For the text-containing cell, return its midpoint in [X, Y] coordinate format. 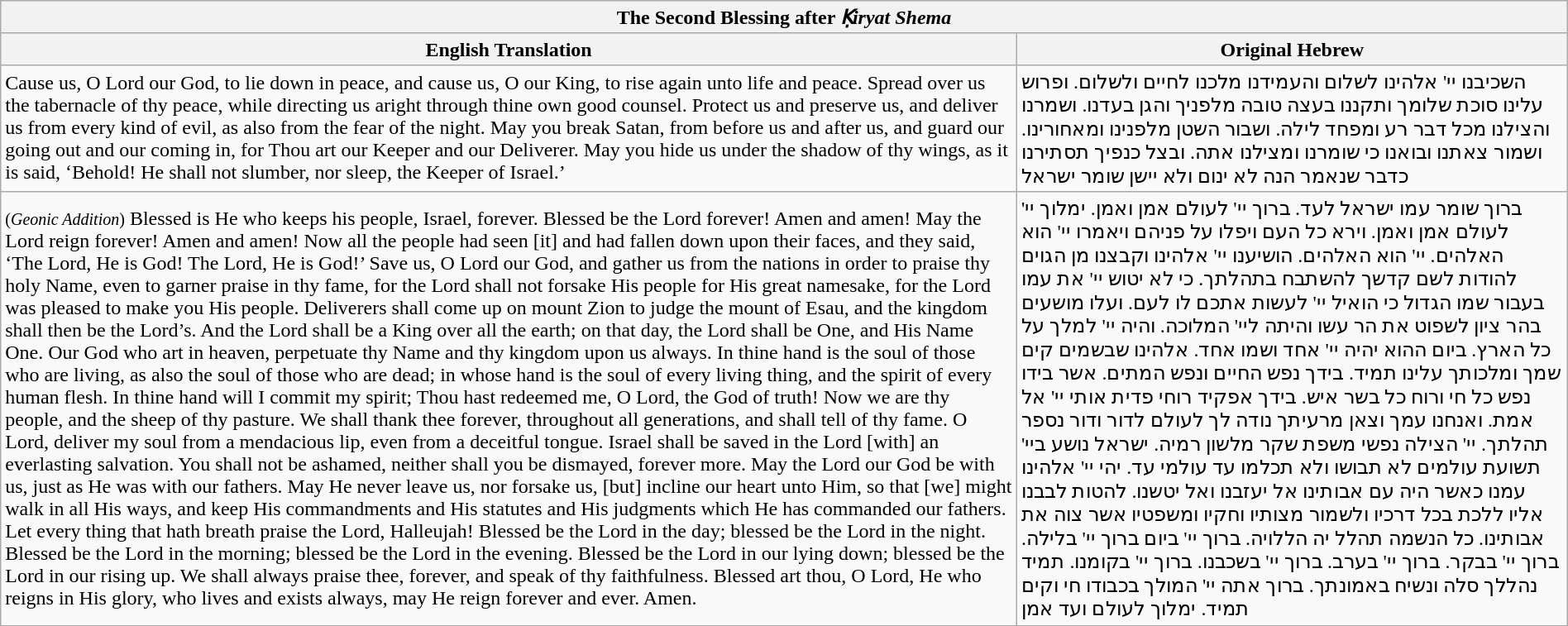
The Second Blessing after Ḳiryat Shema [784, 17]
English Translation [509, 49]
Original Hebrew [1292, 49]
